Return [x, y] of the center of cell containing provided text 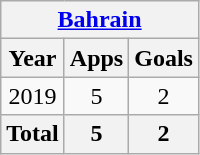
2019 [33, 96]
Year [33, 58]
Apps [96, 58]
Total [33, 134]
Bahrain [100, 20]
Goals [164, 58]
